For the text-containing cell, return its midpoint in [X, Y] coordinate format. 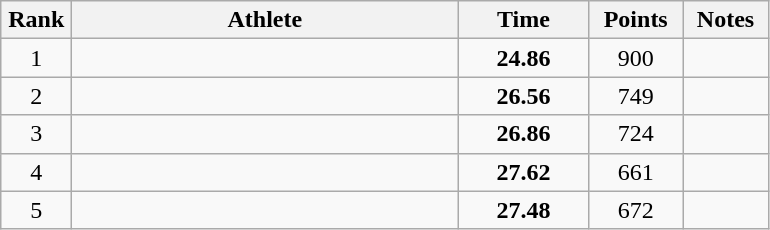
749 [636, 96]
724 [636, 134]
4 [36, 172]
900 [636, 58]
2 [36, 96]
Notes [725, 20]
Time [524, 20]
27.48 [524, 210]
Athlete [265, 20]
27.62 [524, 172]
1 [36, 58]
Points [636, 20]
672 [636, 210]
5 [36, 210]
Rank [36, 20]
3 [36, 134]
26.86 [524, 134]
26.56 [524, 96]
661 [636, 172]
24.86 [524, 58]
